Capture the cell that displays the provided text and extract its (X, Y) central coordinate. 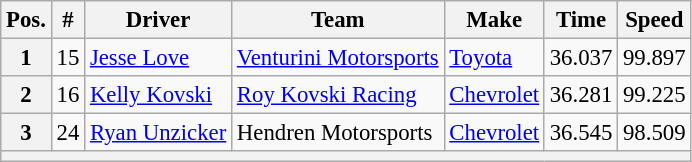
36.281 (580, 95)
Roy Kovski Racing (338, 95)
15 (68, 58)
Make (494, 20)
24 (68, 133)
Jesse Love (158, 58)
Venturini Motorsports (338, 58)
99.225 (654, 95)
# (68, 20)
16 (68, 95)
98.509 (654, 133)
Toyota (494, 58)
3 (26, 133)
99.897 (654, 58)
Pos. (26, 20)
2 (26, 95)
36.545 (580, 133)
36.037 (580, 58)
Ryan Unzicker (158, 133)
1 (26, 58)
Driver (158, 20)
Kelly Kovski (158, 95)
Hendren Motorsports (338, 133)
Team (338, 20)
Speed (654, 20)
Time (580, 20)
